Identify which cell holds the provided text, then report its (X, Y) central coordinate. 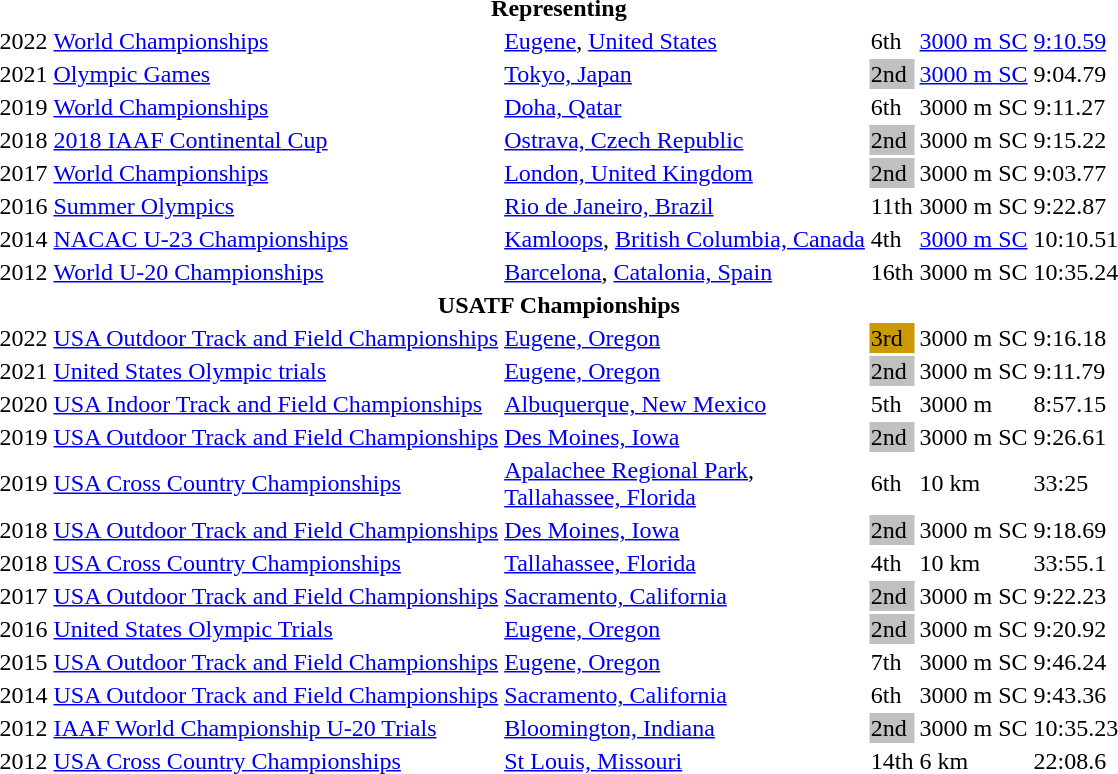
United States Olympic Trials (276, 629)
Eugene, United States (685, 41)
World U-20 Championships (276, 272)
Summer Olympics (276, 206)
Albuquerque, New Mexico (685, 404)
Olympic Games (276, 74)
Kamloops, British Columbia, Canada (685, 239)
NACAC U-23 Championships (276, 239)
Tallahassee, Florida (685, 563)
3000 m (974, 404)
IAAF World Championship U-20 Trials (276, 728)
11th (892, 206)
Apalachee Regional Park,Tallahassee, Florida (685, 484)
2018 IAAF Continental Cup (276, 140)
3rd (892, 338)
5th (892, 404)
Ostrava, Czech Republic (685, 140)
Rio de Janeiro, Brazil (685, 206)
Tokyo, Japan (685, 74)
16th (892, 272)
Doha, Qatar (685, 107)
USA Indoor Track and Field Championships (276, 404)
7th (892, 662)
United States Olympic trials (276, 371)
Barcelona, Catalonia, Spain (685, 272)
Bloomington, Indiana (685, 728)
London, United Kingdom (685, 173)
